Find where the given text appears and provide that cell's center as [x, y] coordinate. 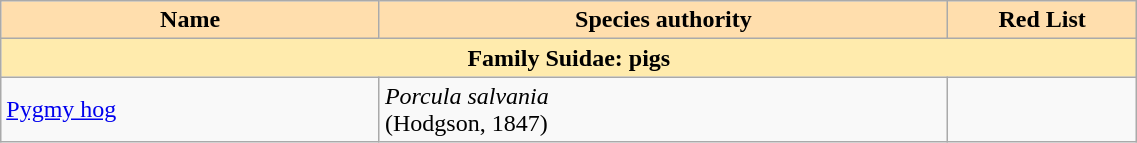
Species authority [663, 20]
Red List [1042, 20]
Name [190, 20]
Family Suidae: pigs [569, 58]
Pygmy hog [190, 110]
Porcula salvania(Hodgson, 1847) [663, 110]
